Provide the [x, y] coordinate of the cell's center where the given text is located.  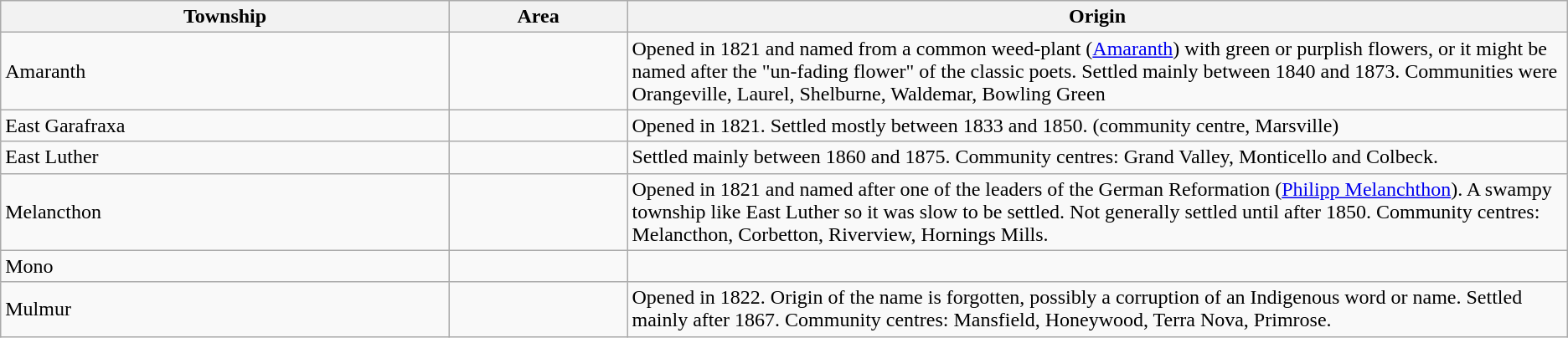
Settled mainly between 1860 and 1875. Community centres: Grand Valley, Monticello and Colbeck. [1097, 157]
Melancthon [225, 212]
Mono [225, 266]
Opened in 1821. Settled mostly between 1833 and 1850. (community centre, Marsville) [1097, 125]
Origin [1097, 17]
Township [225, 17]
Amaranth [225, 71]
East Garafraxa [225, 125]
Area [538, 17]
Mulmur [225, 310]
East Luther [225, 157]
